Capture the cell that displays the provided text and extract its (x, y) central coordinate. 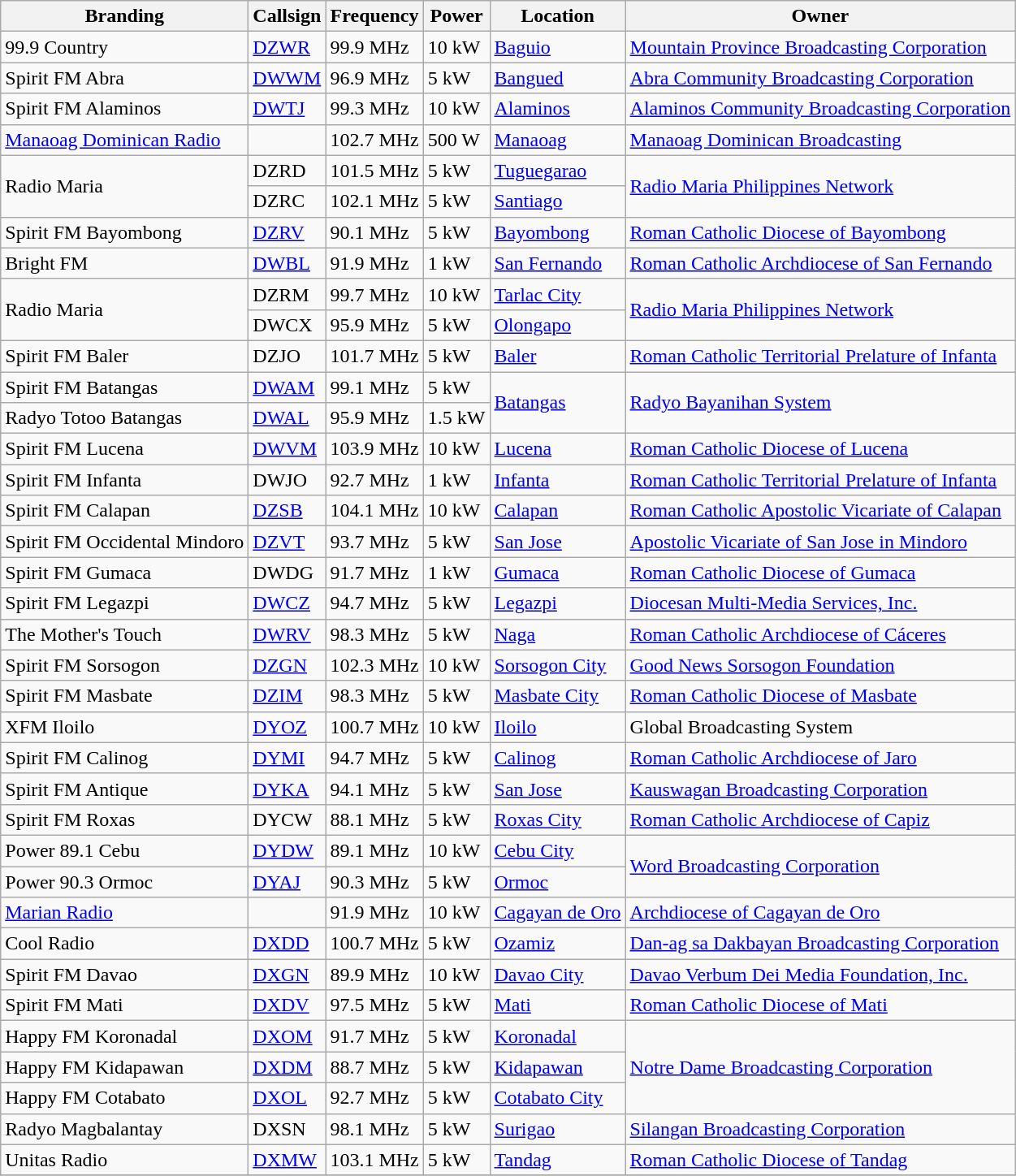
Spirit FM Batangas (125, 387)
DXDM (288, 1067)
DZRM (288, 294)
Roman Catholic Diocese of Mati (820, 1005)
DZVT (288, 542)
Spirit FM Lucena (125, 449)
Calinog (557, 758)
89.1 MHz (374, 850)
Roman Catholic Diocese of Masbate (820, 696)
Bright FM (125, 263)
Masbate City (557, 696)
Location (557, 16)
Manaoag Dominican Radio (125, 140)
Happy FM Koronadal (125, 1036)
Cotabato City (557, 1098)
DXDD (288, 944)
Lucena (557, 449)
97.5 MHz (374, 1005)
Marian Radio (125, 913)
Frequency (374, 16)
DWCX (288, 325)
Happy FM Kidapawan (125, 1067)
Spirit FM Antique (125, 789)
DZWR (288, 47)
Mountain Province Broadcasting Corporation (820, 47)
Cebu City (557, 850)
Apostolic Vicariate of San Jose in Mindoro (820, 542)
DWAM (288, 387)
103.1 MHz (374, 1160)
Word Broadcasting Corporation (820, 866)
Manaoag Dominican Broadcasting (820, 140)
500 W (456, 140)
Baguio (557, 47)
Roman Catholic Diocese of Gumaca (820, 573)
Notre Dame Broadcasting Corporation (820, 1067)
DZRC (288, 201)
Ormoc (557, 881)
Spirit FM Gumaca (125, 573)
99.1 MHz (374, 387)
Spirit FM Bayombong (125, 232)
101.5 MHz (374, 171)
Naga (557, 634)
Spirit FM Davao (125, 975)
DXDV (288, 1005)
101.7 MHz (374, 356)
96.9 MHz (374, 78)
Power (456, 16)
DZSB (288, 511)
Cool Radio (125, 944)
Alaminos (557, 109)
DZRD (288, 171)
DWRV (288, 634)
DYDW (288, 850)
88.7 MHz (374, 1067)
DWBL (288, 263)
Santiago (557, 201)
Spirit FM Mati (125, 1005)
Silangan Broadcasting Corporation (820, 1129)
Diocesan Multi-Media Services, Inc. (820, 603)
Spirit FM Legazpi (125, 603)
99.7 MHz (374, 294)
102.7 MHz (374, 140)
89.9 MHz (374, 975)
Roman Catholic Archdiocese of San Fernando (820, 263)
XFM Iloilo (125, 727)
Spirit FM Occidental Mindoro (125, 542)
88.1 MHz (374, 819)
Gumaca (557, 573)
The Mother's Touch (125, 634)
Callsign (288, 16)
Davao City (557, 975)
Alaminos Community Broadcasting Corporation (820, 109)
Koronadal (557, 1036)
DZIM (288, 696)
Manaoag (557, 140)
Iloilo (557, 727)
Abra Community Broadcasting Corporation (820, 78)
Dan-ag sa Dakbayan Broadcasting Corporation (820, 944)
Olongapo (557, 325)
Tarlac City (557, 294)
DZRV (288, 232)
Batangas (557, 403)
Baler (557, 356)
Archdiocese of Cagayan de Oro (820, 913)
Spirit FM Alaminos (125, 109)
DWAL (288, 418)
DYKA (288, 789)
102.1 MHz (374, 201)
Radyo Bayanihan System (820, 403)
DWJO (288, 480)
Radyo Totoo Batangas (125, 418)
Happy FM Cotabato (125, 1098)
DWTJ (288, 109)
Sorsogon City (557, 665)
Tandag (557, 1160)
Bangued (557, 78)
103.9 MHz (374, 449)
Spirit FM Infanta (125, 480)
Spirit FM Sorsogon (125, 665)
Good News Sorsogon Foundation (820, 665)
DXSN (288, 1129)
DXOL (288, 1098)
Roman Catholic Archdiocese of Cáceres (820, 634)
Ozamiz (557, 944)
99.9 Country (125, 47)
Roman Catholic Archdiocese of Jaro (820, 758)
Kidapawan (557, 1067)
Branding (125, 16)
1.5 kW (456, 418)
Cagayan de Oro (557, 913)
Global Broadcasting System (820, 727)
Power 90.3 Ormoc (125, 881)
DZGN (288, 665)
Radyo Magbalantay (125, 1129)
Unitas Radio (125, 1160)
Kauswagan Broadcasting Corporation (820, 789)
90.3 MHz (374, 881)
DYCW (288, 819)
DWVM (288, 449)
DWDG (288, 573)
DXOM (288, 1036)
DZJO (288, 356)
Roman Catholic Diocese of Bayombong (820, 232)
Spirit FM Roxas (125, 819)
Surigao (557, 1129)
Infanta (557, 480)
DXMW (288, 1160)
DXGN (288, 975)
San Fernando (557, 263)
Spirit FM Masbate (125, 696)
90.1 MHz (374, 232)
99.3 MHz (374, 109)
93.7 MHz (374, 542)
Legazpi (557, 603)
Roxas City (557, 819)
99.9 MHz (374, 47)
Mati (557, 1005)
DWWM (288, 78)
Spirit FM Calapan (125, 511)
Spirit FM Calinog (125, 758)
Bayombong (557, 232)
Roman Catholic Apostolic Vicariate of Calapan (820, 511)
Davao Verbum Dei Media Foundation, Inc. (820, 975)
Spirit FM Abra (125, 78)
102.3 MHz (374, 665)
Calapan (557, 511)
DYAJ (288, 881)
DWCZ (288, 603)
104.1 MHz (374, 511)
Roman Catholic Diocese of Lucena (820, 449)
DYMI (288, 758)
Tuguegarao (557, 171)
Owner (820, 16)
Roman Catholic Archdiocese of Capiz (820, 819)
DYOZ (288, 727)
Roman Catholic Diocese of Tandag (820, 1160)
Spirit FM Baler (125, 356)
98.1 MHz (374, 1129)
Power 89.1 Cebu (125, 850)
94.1 MHz (374, 789)
